Search for the cell housing the specified text and yield its (X, Y) center coordinate. 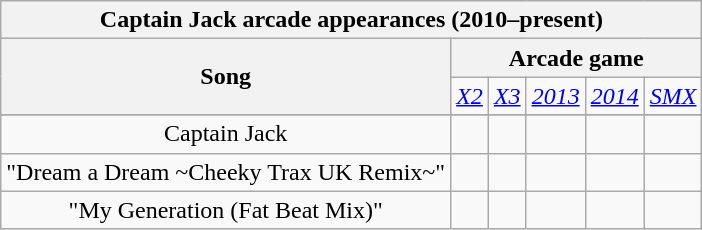
SMX (673, 96)
Captain Jack (226, 134)
"Dream a Dream ~Cheeky Trax UK Remix~" (226, 172)
X2 (470, 96)
Song (226, 77)
2013 (556, 96)
Arcade game (576, 58)
2014 (614, 96)
Captain Jack arcade appearances (2010–present) (352, 20)
X3 (507, 96)
"My Generation (Fat Beat Mix)" (226, 210)
